Determine the [X, Y] coordinate at the center of the cell enclosing the given text.  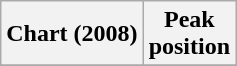
Chart (2008) [72, 34]
Peakposition [189, 34]
